From the cell containing the given text, extract its center point as (X, Y) coordinate. 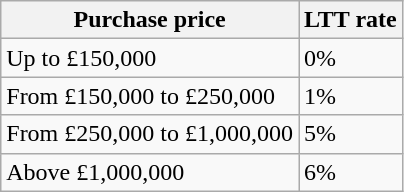
LTT rate (350, 20)
6% (350, 172)
From £150,000 to £250,000 (150, 96)
Above £1,000,000 (150, 172)
5% (350, 134)
Up to £150,000 (150, 58)
1% (350, 96)
0% (350, 58)
From £250,000 to £1,000,000 (150, 134)
Purchase price (150, 20)
